Pinpoint the cell where the given text exists, returning its [X, Y] midpoint coordinate. 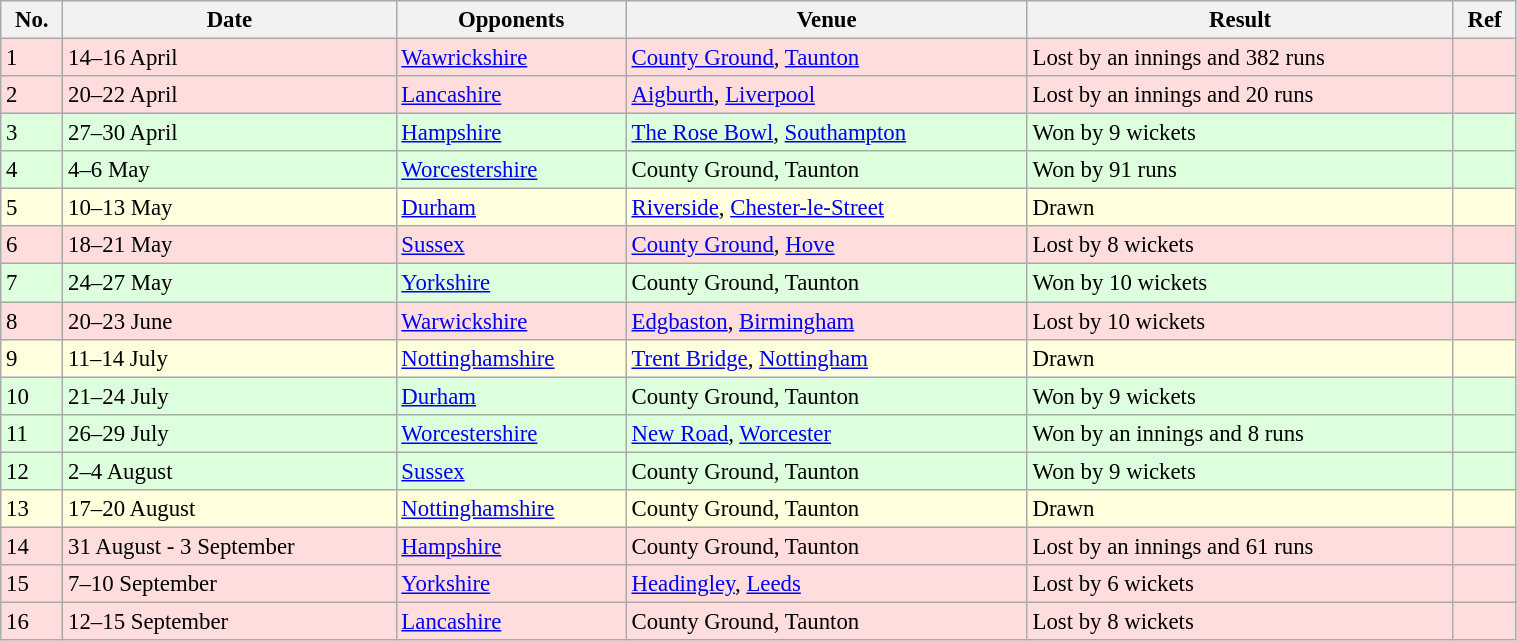
14–16 April [230, 58]
1 [32, 58]
Won by 10 wickets [1240, 283]
Result [1240, 20]
5 [32, 208]
8 [32, 321]
2 [32, 95]
Lost by 6 wickets [1240, 584]
Lost by an innings and 382 runs [1240, 58]
Won by an innings and 8 runs [1240, 433]
3 [32, 133]
10–13 May [230, 208]
Trent Bridge, Nottingham [826, 358]
Lost by an innings and 61 runs [1240, 546]
17–20 August [230, 509]
26–29 July [230, 433]
Lost by 10 wickets [1240, 321]
12–15 September [230, 621]
Edgbaston, Birmingham [826, 321]
Venue [826, 20]
20–22 April [230, 95]
Date [230, 20]
4 [32, 170]
27–30 April [230, 133]
15 [32, 584]
11 [32, 433]
4–6 May [230, 170]
Ref [1484, 20]
24–27 May [230, 283]
12 [32, 471]
New Road, Worcester [826, 433]
31 August - 3 September [230, 546]
11–14 July [230, 358]
No. [32, 20]
Won by 91 runs [1240, 170]
Riverside, Chester-le-Street [826, 208]
Wawrickshire [511, 58]
9 [32, 358]
10 [32, 396]
Headingley, Leeds [826, 584]
The Rose Bowl, Southampton [826, 133]
Aigburth, Liverpool [826, 95]
20–23 June [230, 321]
Warwickshire [511, 321]
18–21 May [230, 245]
21–24 July [230, 396]
County Ground, Hove [826, 245]
Opponents [511, 20]
14 [32, 546]
2–4 August [230, 471]
7–10 September [230, 584]
13 [32, 509]
7 [32, 283]
Lost by an innings and 20 runs [1240, 95]
16 [32, 621]
6 [32, 245]
